Provide the (x, y) coordinate of the cell's center where the given text is located.  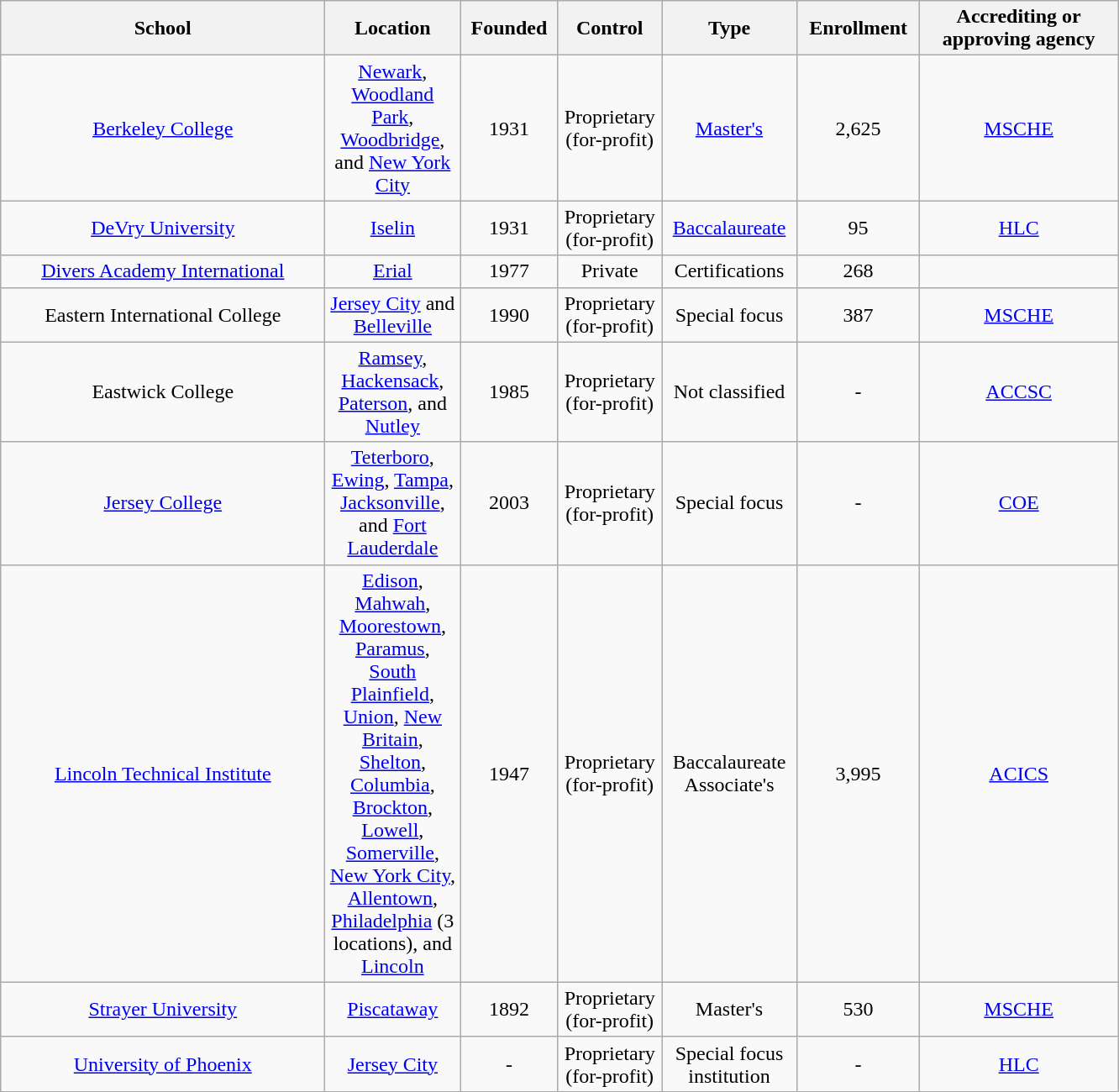
Divers Academy International (163, 271)
1892 (509, 1010)
387 (859, 314)
Newark, Woodland Park, Woodbridge, and New York City (393, 128)
1990 (509, 314)
1977 (509, 271)
Ramsey, Hackensack, Paterson, and Nutley (393, 391)
ACICS (1019, 773)
Founded (509, 29)
Jersey City (393, 1063)
3,995 (859, 773)
DeVry University (163, 228)
1985 (509, 391)
BaccalaureateAssociate's (729, 773)
Lincoln Technical Institute (163, 773)
Control (610, 29)
Erial (393, 271)
School (163, 29)
Special focus institution (729, 1063)
University of Phoenix (163, 1063)
Iselin (393, 228)
Eastern International College (163, 314)
Teterboro, Ewing, Tampa, Jacksonville, and Fort Lauderdale (393, 503)
Piscataway (393, 1010)
2,625 (859, 128)
Location (393, 29)
ACCSC (1019, 391)
Accrediting or approving agency (1019, 29)
2003 (509, 503)
Eastwick College (163, 391)
1947 (509, 773)
530 (859, 1010)
Jersey City and Belleville (393, 314)
Certifications (729, 271)
268 (859, 271)
Strayer University (163, 1010)
Baccalaureate (729, 228)
Not classified (729, 391)
Berkeley College (163, 128)
95 (859, 228)
COE (1019, 503)
Jersey College (163, 503)
Type (729, 29)
Private (610, 271)
Enrollment (859, 29)
